Return [X, Y] of the center of cell containing provided text 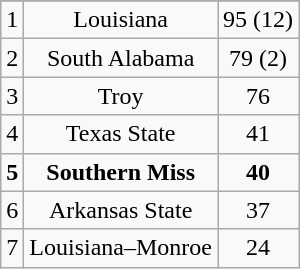
Southern Miss [121, 172]
37 [258, 210]
24 [258, 248]
1 [12, 20]
40 [258, 172]
South Alabama [121, 58]
Texas State [121, 134]
5 [12, 172]
2 [12, 58]
79 (2) [258, 58]
Louisiana–Monroe [121, 248]
76 [258, 96]
Troy [121, 96]
7 [12, 248]
6 [12, 210]
4 [12, 134]
Arkansas State [121, 210]
95 (12) [258, 20]
3 [12, 96]
41 [258, 134]
Louisiana [121, 20]
